Scan for the cell matching the given text and deliver its [x, y] coordinate at center. 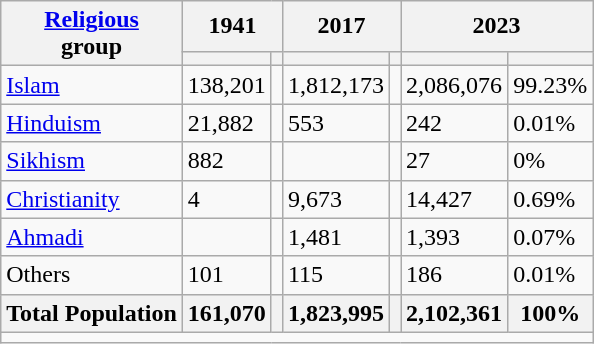
1941 [232, 26]
4 [226, 199]
1,812,173 [336, 85]
Christianity [92, 199]
1,823,995 [336, 313]
1,393 [454, 237]
138,201 [226, 85]
Sikhism [92, 161]
1,481 [336, 237]
0.07% [550, 237]
Religiousgroup [92, 34]
21,882 [226, 123]
99.23% [550, 85]
0.69% [550, 199]
Hinduism [92, 123]
186 [454, 275]
Islam [92, 85]
14,427 [454, 199]
Others [92, 275]
100% [550, 313]
27 [454, 161]
115 [336, 275]
9,673 [336, 199]
2017 [341, 26]
553 [336, 123]
2,102,361 [454, 313]
101 [226, 275]
242 [454, 123]
2,086,076 [454, 85]
0% [550, 161]
882 [226, 161]
161,070 [226, 313]
Total Population [92, 313]
Ahmadi [92, 237]
2023 [497, 26]
